Extract the (x, y) coordinate from the center of the cell holding the provided text.  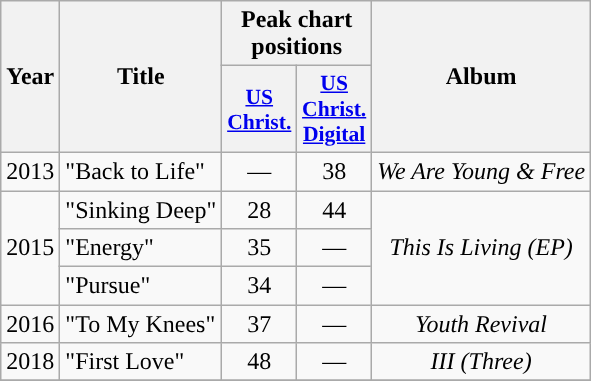
37 (260, 324)
2015 (30, 247)
34 (260, 286)
44 (334, 209)
48 (260, 362)
USChrist. (260, 110)
35 (260, 248)
28 (260, 209)
Year (30, 77)
2016 (30, 324)
"Pursue" (141, 286)
III (Three) (482, 362)
We Are Young & Free (482, 171)
Album (482, 77)
Peak chart positions (297, 34)
38 (334, 171)
"Back to Life" (141, 171)
"To My Knees" (141, 324)
"Energy" (141, 248)
USChrist. Digital (334, 110)
2013 (30, 171)
2018 (30, 362)
This Is Living (EP) (482, 247)
"First Love" (141, 362)
"Sinking Deep" (141, 209)
Title (141, 77)
Youth Revival (482, 324)
